Pinpoint the cell where the given text exists, returning its [X, Y] midpoint coordinate. 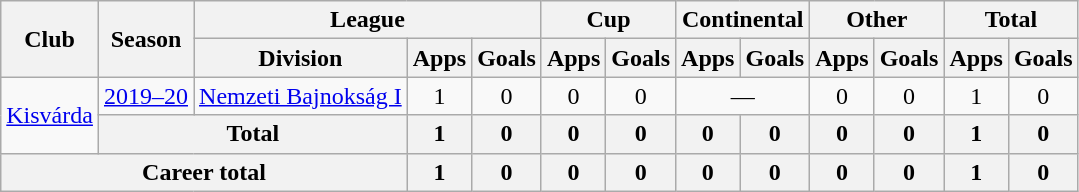
Division [301, 58]
Season [146, 39]
2019–20 [146, 96]
Kisvárda [50, 115]
Club [50, 39]
League [368, 20]
Career total [204, 172]
Cup [608, 20]
Continental [743, 20]
Nemzeti Bajnokság I [301, 96]
— [743, 96]
Other [877, 20]
